Output the [X, Y] coordinate of the center of the cell containing the given text.  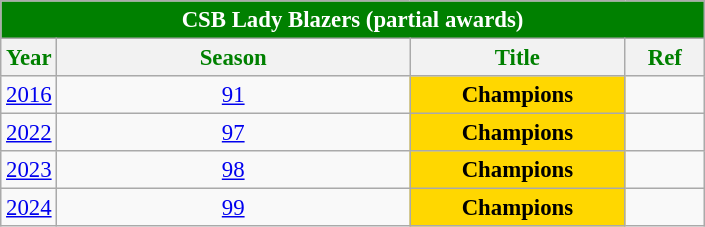
Ref [664, 58]
99 [234, 208]
CSB Lady Blazers (partial awards) [353, 20]
91 [234, 95]
2023 [29, 170]
2022 [29, 133]
97 [234, 133]
Title [518, 58]
98 [234, 170]
Year [29, 58]
2024 [29, 208]
Season [234, 58]
2016 [29, 95]
